Return the (x, y) coordinate for the center point of the cell that contains the specified text.  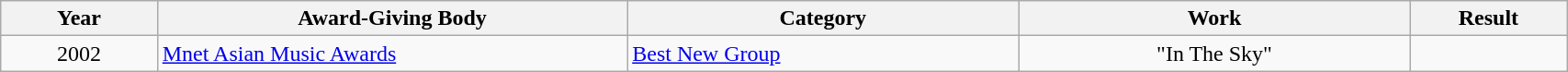
Mnet Asian Music Awards (391, 54)
"In The Sky" (1214, 54)
Best New Group (823, 54)
Work (1214, 18)
Award-Giving Body (391, 18)
Year (79, 18)
Result (1488, 18)
2002 (79, 54)
Category (823, 18)
